Find where the given text appears and provide that cell's center as (X, Y) coordinate. 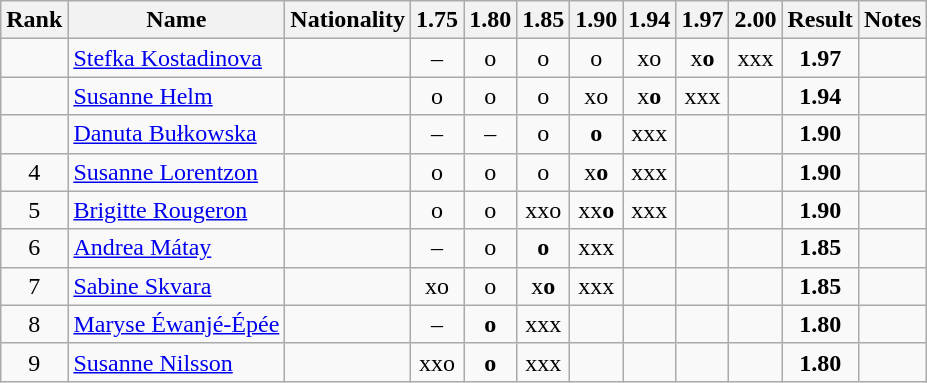
9 (34, 362)
Brigitte Rougeron (176, 210)
Danuta Bułkowska (176, 134)
Stefka Kostadinova (176, 58)
8 (34, 324)
Nationality (348, 20)
1.75 (438, 20)
Maryse Éwanjé-Épée (176, 324)
5 (34, 210)
6 (34, 248)
4 (34, 172)
2.00 (756, 20)
Susanne Nilsson (176, 362)
Susanne Lorentzon (176, 172)
Andrea Mátay (176, 248)
Result (820, 20)
Sabine Skvara (176, 286)
Susanne Helm (176, 96)
Notes (892, 20)
Name (176, 20)
Rank (34, 20)
7 (34, 286)
